Scan for the cell matching the given text and deliver its [x, y] coordinate at center. 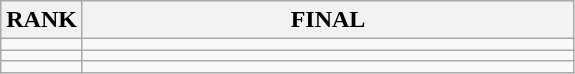
RANK [42, 20]
FINAL [328, 20]
